From the cell containing the given text, extract its center point as [x, y] coordinate. 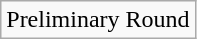
Preliminary Round [98, 20]
